Search for the cell housing the specified text and yield its (x, y) center coordinate. 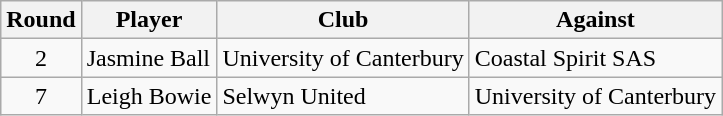
Coastal Spirit SAS (595, 58)
Against (595, 20)
Round (41, 20)
Selwyn United (343, 96)
7 (41, 96)
Club (343, 20)
2 (41, 58)
Jasmine Ball (149, 58)
Player (149, 20)
Leigh Bowie (149, 96)
